From the cell containing the given text, extract its center point as (x, y) coordinate. 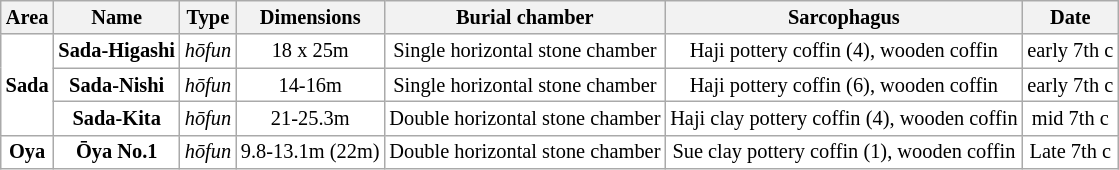
Haji pottery coffin (6), wooden coffin (844, 85)
Haji pottery coffin (4), wooden coffin (844, 51)
Burial chamber (524, 17)
Sada-Nishi (116, 85)
Sue clay pottery coffin (1), wooden coffin (844, 152)
Name (116, 17)
Haji clay pottery coffin (4), wooden coffin (844, 118)
Date (1070, 17)
mid 7th c (1070, 118)
Ōya No.1 (116, 152)
Sarcophagus (844, 17)
Oya (28, 152)
Area (28, 17)
Type (208, 17)
Sada (28, 84)
14-16m (310, 85)
Sada-Kita (116, 118)
9.8-13.1m (22m) (310, 152)
21-25.3m (310, 118)
18 x 25m (310, 51)
Dimensions (310, 17)
Sada-Higashi (116, 51)
Late 7th c (1070, 152)
